Search for the cell housing the specified text and yield its (X, Y) center coordinate. 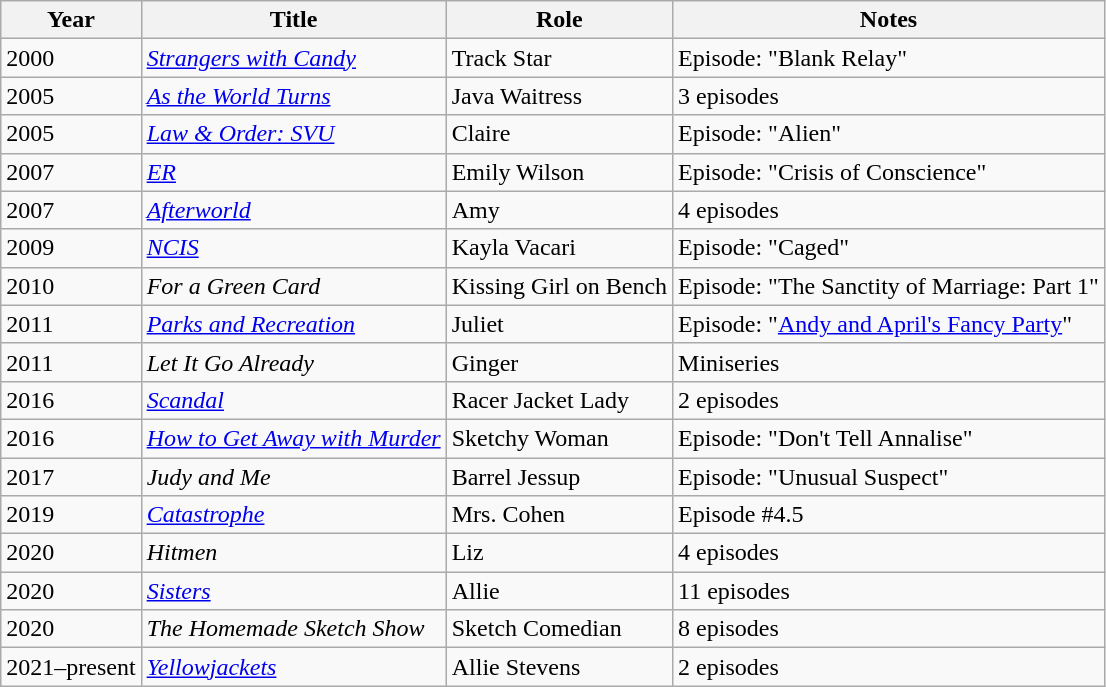
Ginger (559, 362)
Episode: "Unusual Suspect" (889, 477)
Episode: "The Sanctity of Marriage: Part 1" (889, 286)
Episode: "Blank Relay" (889, 58)
Parks and Recreation (294, 324)
Sketchy Woman (559, 438)
2017 (71, 477)
Judy and Me (294, 477)
Yellowjackets (294, 667)
For a Green Card (294, 286)
2019 (71, 515)
How to Get Away with Murder (294, 438)
Kissing Girl on Bench (559, 286)
Racer Jacket Lady (559, 400)
Episode: "Caged" (889, 248)
Miniseries (889, 362)
8 episodes (889, 629)
Catastrophe (294, 515)
Episode: "Don't Tell Annalise" (889, 438)
Law & Order: SVU (294, 134)
2010 (71, 286)
Scandal (294, 400)
Barrel Jessup (559, 477)
Role (559, 20)
Episode: "Andy and April's Fancy Party" (889, 324)
2009 (71, 248)
Title (294, 20)
Emily Wilson (559, 172)
Afterworld (294, 210)
3 episodes (889, 96)
Track Star (559, 58)
Year (71, 20)
Sketch Comedian (559, 629)
As the World Turns (294, 96)
Java Waitress (559, 96)
Sisters (294, 591)
11 episodes (889, 591)
Episode: "Alien" (889, 134)
Claire (559, 134)
Amy (559, 210)
Juliet (559, 324)
2021–present (71, 667)
Hitmen (294, 553)
Strangers with Candy (294, 58)
Episode: "Crisis of Conscience" (889, 172)
Episode #4.5 (889, 515)
NCIS (294, 248)
Notes (889, 20)
Allie (559, 591)
Let It Go Already (294, 362)
Allie Stevens (559, 667)
The Homemade Sketch Show (294, 629)
ER (294, 172)
Liz (559, 553)
Mrs. Cohen (559, 515)
Kayla Vacari (559, 248)
2000 (71, 58)
